Pinpoint the cell where the given text exists, returning its [x, y] midpoint coordinate. 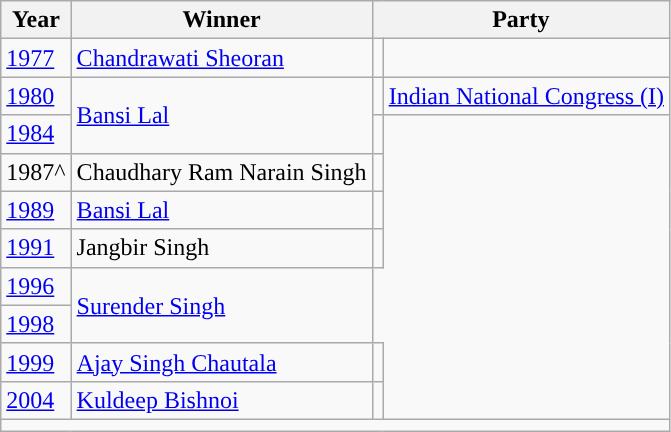
Year [36, 20]
2004 [36, 400]
1987^ [36, 172]
Chaudhary Ram Narain Singh [222, 172]
Ajay Singh Chautala [222, 362]
1977 [36, 58]
1989 [36, 210]
Kuldeep Bishnoi [222, 400]
Winner [222, 20]
1998 [36, 324]
1980 [36, 96]
Surender Singh [222, 305]
Indian National Congress (I) [526, 96]
Jangbir Singh [222, 248]
1996 [36, 286]
Party [520, 20]
Chandrawati Sheoran [222, 58]
1999 [36, 362]
1991 [36, 248]
1984 [36, 134]
